Find where the given text appears and provide that cell's center as (x, y) coordinate. 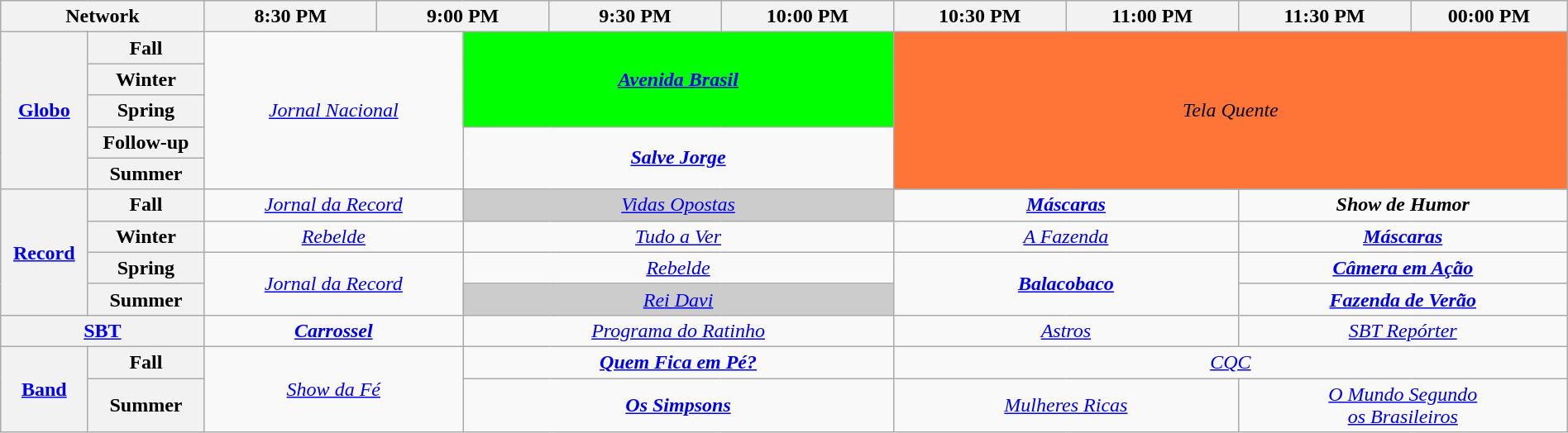
Tela Quente (1231, 111)
Vidas Opostas (678, 205)
Jornal Nacional (334, 111)
SBT Repórter (1403, 331)
9:30 PM (635, 17)
Os Simpsons (678, 405)
Mulheres Ricas (1067, 405)
Carrossel (334, 331)
Salve Jorge (678, 158)
Avenida Brasil (678, 79)
Follow-up (146, 142)
Rei Davi (678, 299)
8:30 PM (290, 17)
O Mundo Segundoos Brasileiros (1403, 405)
Programa do Ratinho (678, 331)
11:30 PM (1324, 17)
Tudo a Ver (678, 236)
00:00 PM (1489, 17)
SBT (103, 331)
Show de Humor (1403, 205)
Câmera em Ação (1403, 268)
Network (103, 17)
CQC (1231, 362)
Astros (1067, 331)
Band (45, 388)
Record (45, 252)
Show da Fé (334, 388)
Balacobaco (1067, 283)
10:00 PM (807, 17)
A Fazenda (1067, 236)
Globo (45, 111)
Quem Fica em Pé? (678, 362)
11:00 PM (1152, 17)
10:30 PM (980, 17)
Fazenda de Verão (1403, 299)
9:00 PM (462, 17)
